Output the (X, Y) coordinate of the center of the cell containing the given text.  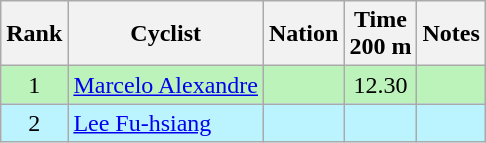
Cyclist (166, 34)
Marcelo Alexandre (166, 85)
12.30 (380, 85)
Time200 m (380, 34)
Lee Fu-hsiang (166, 123)
Nation (304, 34)
Notes (451, 34)
Rank (34, 34)
1 (34, 85)
2 (34, 123)
